Output the [X, Y] coordinate of the center of the cell containing the given text.  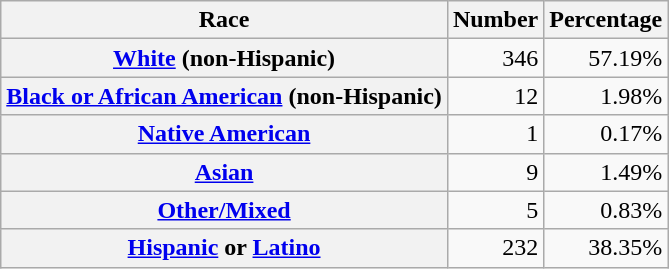
38.35% [606, 248]
Number [495, 20]
Black or African American (non-Hispanic) [224, 96]
5 [495, 210]
1 [495, 134]
12 [495, 96]
Other/Mixed [224, 210]
1.98% [606, 96]
232 [495, 248]
Asian [224, 172]
Hispanic or Latino [224, 248]
0.83% [606, 210]
Percentage [606, 20]
1.49% [606, 172]
57.19% [606, 58]
Race [224, 20]
Native American [224, 134]
346 [495, 58]
9 [495, 172]
White (non-Hispanic) [224, 58]
0.17% [606, 134]
